Determine the (X, Y) coordinate at the center of the cell enclosing the given text.  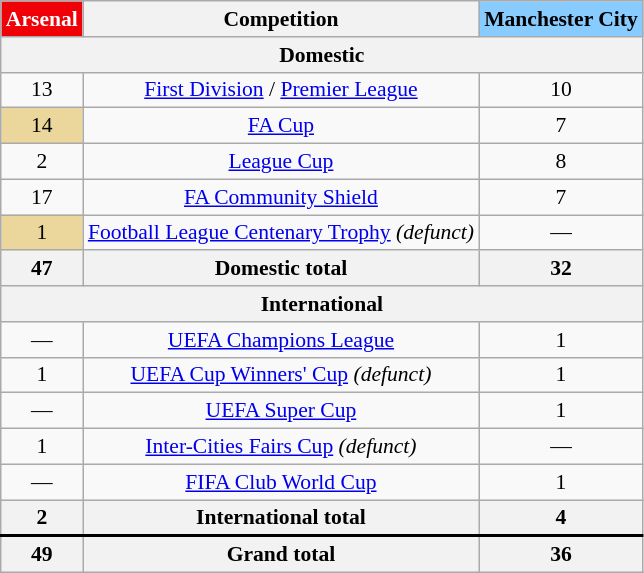
Competition (281, 19)
32 (561, 269)
First Division / Premier League (281, 90)
Football League Centenary Trophy (defunct) (281, 233)
FA Community Shield (281, 197)
Grand total (281, 554)
49 (42, 554)
36 (561, 554)
International (322, 304)
Inter-Cities Fairs Cup (defunct) (281, 447)
Domestic total (281, 269)
UEFA Champions League (281, 340)
17 (42, 197)
FA Cup (281, 126)
League Cup (281, 162)
International total (281, 518)
UEFA Cup Winners' Cup (defunct) (281, 375)
UEFA Super Cup (281, 411)
Manchester City (561, 19)
8 (561, 162)
47 (42, 269)
Arsenal (42, 19)
Domestic (322, 55)
13 (42, 90)
10 (561, 90)
FIFA Club World Cup (281, 482)
4 (561, 518)
14 (42, 126)
